Return (x, y) of the center of cell containing provided text 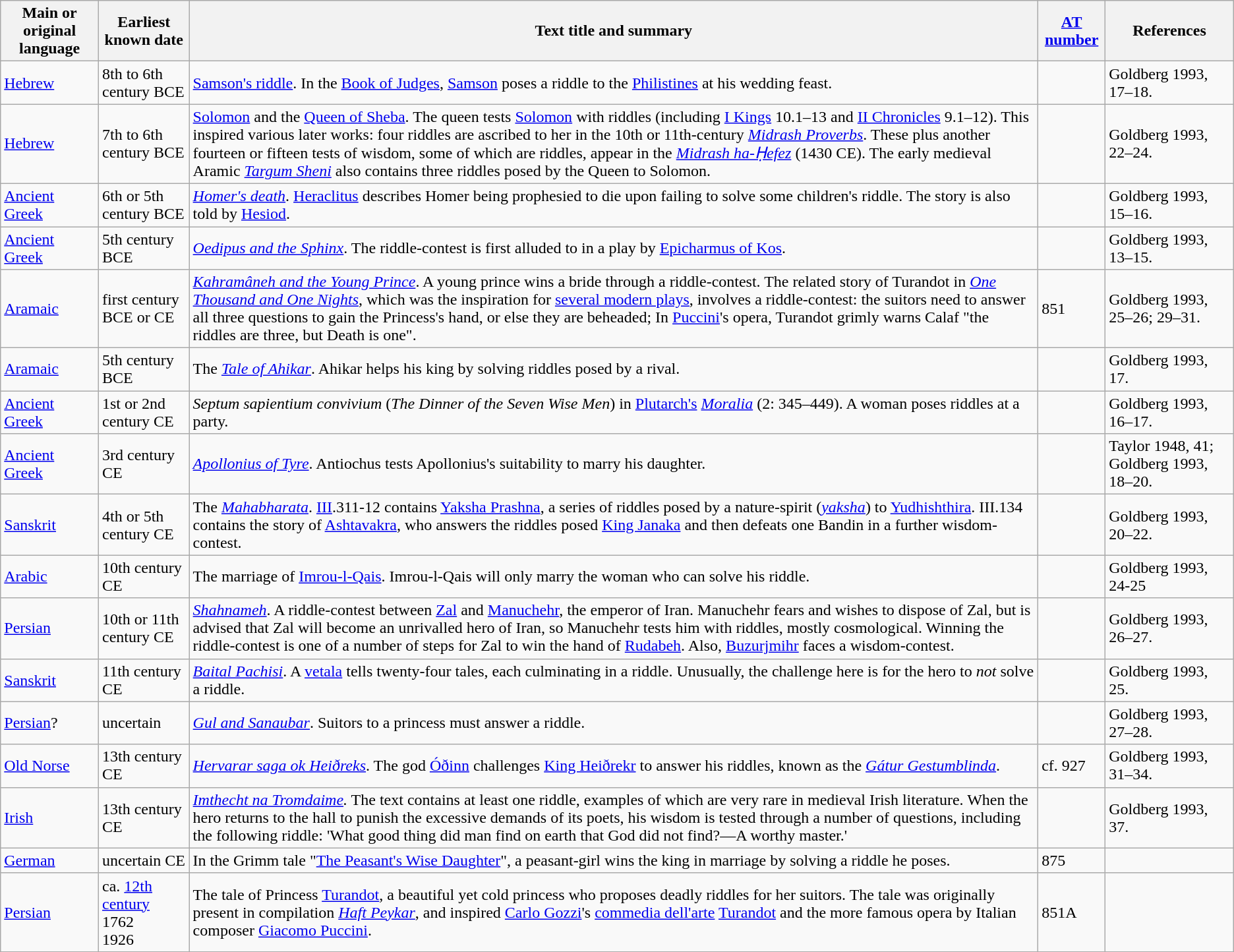
10th century CE (144, 576)
uncertain CE (144, 860)
Baital Pachisi. A vetala tells twenty-four tales, each culminating in a riddle. Unusually, the challenge here is for the hero to not solve a riddle. (614, 680)
Goldberg 1993, 16–17. (1169, 413)
Goldberg 1993, 17–18. (1169, 83)
Persian? (50, 723)
875 (1072, 860)
3rd century CE (144, 464)
7th to 6th century BCE (144, 144)
1st or 2nd century CE (144, 413)
Samson's riddle. In the Book of Judges, Samson poses a riddle to the Philistines at his wedding feast. (614, 83)
851 (1072, 309)
Old Norse (50, 766)
8th to 6th century BCE (144, 83)
ca. 12th century 1762 1926 (144, 912)
Taylor 1948, 41; Goldberg 1993, 18–20. (1169, 464)
Homer's death. Heraclitus describes Homer being prophesied to die upon failing to solve some children's riddle. The story is also told by Hesiod. (614, 204)
11th century CE (144, 680)
German (50, 860)
Hervarar saga ok Heiðreks. The god Óðinn challenges King Heiðrekr to answer his riddles, known as the Gátur Gestumblinda. (614, 766)
6th or 5th century BCE (144, 204)
Septum sapientium convivium (The Dinner of the Seven Wise Men) in Plutarch's Moralia (2: 345–449). A woman poses riddles at a party. (614, 413)
Apollonius of Tyre. Antiochus tests Apollonius's suitability to marry his daughter. (614, 464)
AT number (1072, 31)
In the Grimm tale "The Peasant's Wise Daughter", a peasant-girl wins the king in marriage by solving a riddle he poses. (614, 860)
Irish (50, 818)
Gul and Sanaubar. Suitors to a princess must answer a riddle. (614, 723)
Goldberg 1993, 26–27. (1169, 628)
Goldberg 1993, 27–28. (1169, 723)
Goldberg 1993, 15–16. (1169, 204)
851A (1072, 912)
Goldberg 1993, 24-25 (1169, 576)
Goldberg 1993, 13–15. (1169, 248)
The Tale of Ahikar. Ahikar helps his king by solving riddles posed by a rival. (614, 369)
Main or original language (50, 31)
The marriage of Imrou-l-Qais. Imrou-l-Qais will only marry the woman who can solve his riddle. (614, 576)
4th or 5th century CE (144, 525)
Goldberg 1993, 22–24. (1169, 144)
Goldberg 1993, 37. (1169, 818)
Goldberg 1993, 20–22. (1169, 525)
Goldberg 1993, 31–34. (1169, 766)
uncertain (144, 723)
Oedipus and the Sphinx. The riddle-contest is first alluded to in a play by Epicharmus of Kos. (614, 248)
Arabic (50, 576)
References (1169, 31)
Earliest known date (144, 31)
10th or 11th century CE (144, 628)
cf. 927 (1072, 766)
first century BCE or CE (144, 309)
Goldberg 1993, 25. (1169, 680)
Text title and summary (614, 31)
Goldberg 1993, 25–26; 29–31. (1169, 309)
Goldberg 1993, 17. (1169, 369)
